For the text-containing cell, return its midpoint in (x, y) coordinate format. 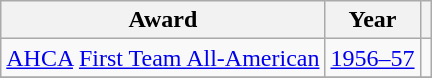
AHCA First Team All-American (163, 58)
1956–57 (372, 58)
Award (163, 20)
Year (372, 20)
